Provide the (X, Y) coordinate of the cell's center where the given text is located.  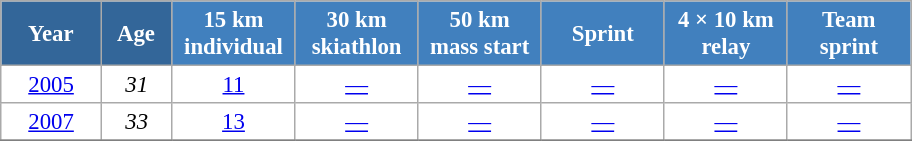
11 (234, 85)
Sprint (602, 34)
2005 (52, 85)
Age (136, 34)
33 (136, 122)
4 × 10 km relay (726, 34)
Year (52, 34)
Team sprint (848, 34)
2007 (52, 122)
13 (234, 122)
15 km individual (234, 34)
30 km skiathlon (356, 34)
50 km mass start (480, 34)
31 (136, 85)
